For the text-containing cell, return its midpoint in [x, y] coordinate format. 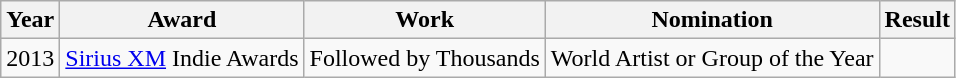
Nomination [712, 20]
Work [424, 20]
World Artist or Group of the Year [712, 58]
Year [30, 20]
2013 [30, 58]
Award [182, 20]
Sirius XM Indie Awards [182, 58]
Followed by Thousands [424, 58]
Result [917, 20]
